Extract the [X, Y] coordinate from the center of the cell holding the provided text.  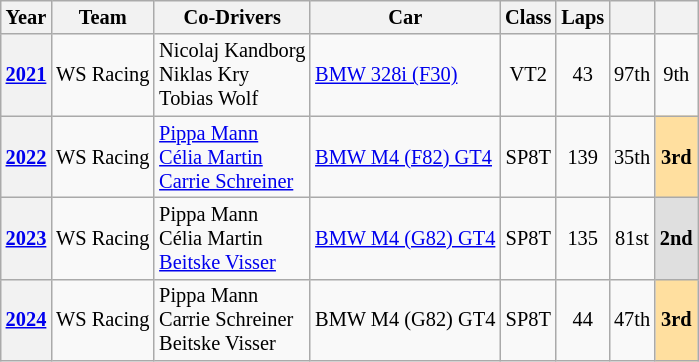
2022 [26, 157]
Class [528, 17]
Pippa Mann Carrie Schreiner Beitske Visser [232, 320]
BMW M4 (F82) GT4 [405, 157]
2023 [26, 238]
Team [102, 17]
9th [676, 75]
Co-Drivers [232, 17]
VT2 [528, 75]
2nd [676, 238]
81st [632, 238]
Car [405, 17]
47th [632, 320]
35th [632, 157]
43 [582, 75]
135 [582, 238]
44 [582, 320]
97th [632, 75]
Year [26, 17]
2024 [26, 320]
139 [582, 157]
Laps [582, 17]
Nicolaj Kandborg Niklas Kry Tobias Wolf [232, 75]
Pippa Mann Célia Martin Carrie Schreiner [232, 157]
BMW 328i (F30) [405, 75]
Pippa Mann Célia Martin Beitske Visser [232, 238]
2021 [26, 75]
